From the cell containing the given text, extract its center point as (x, y) coordinate. 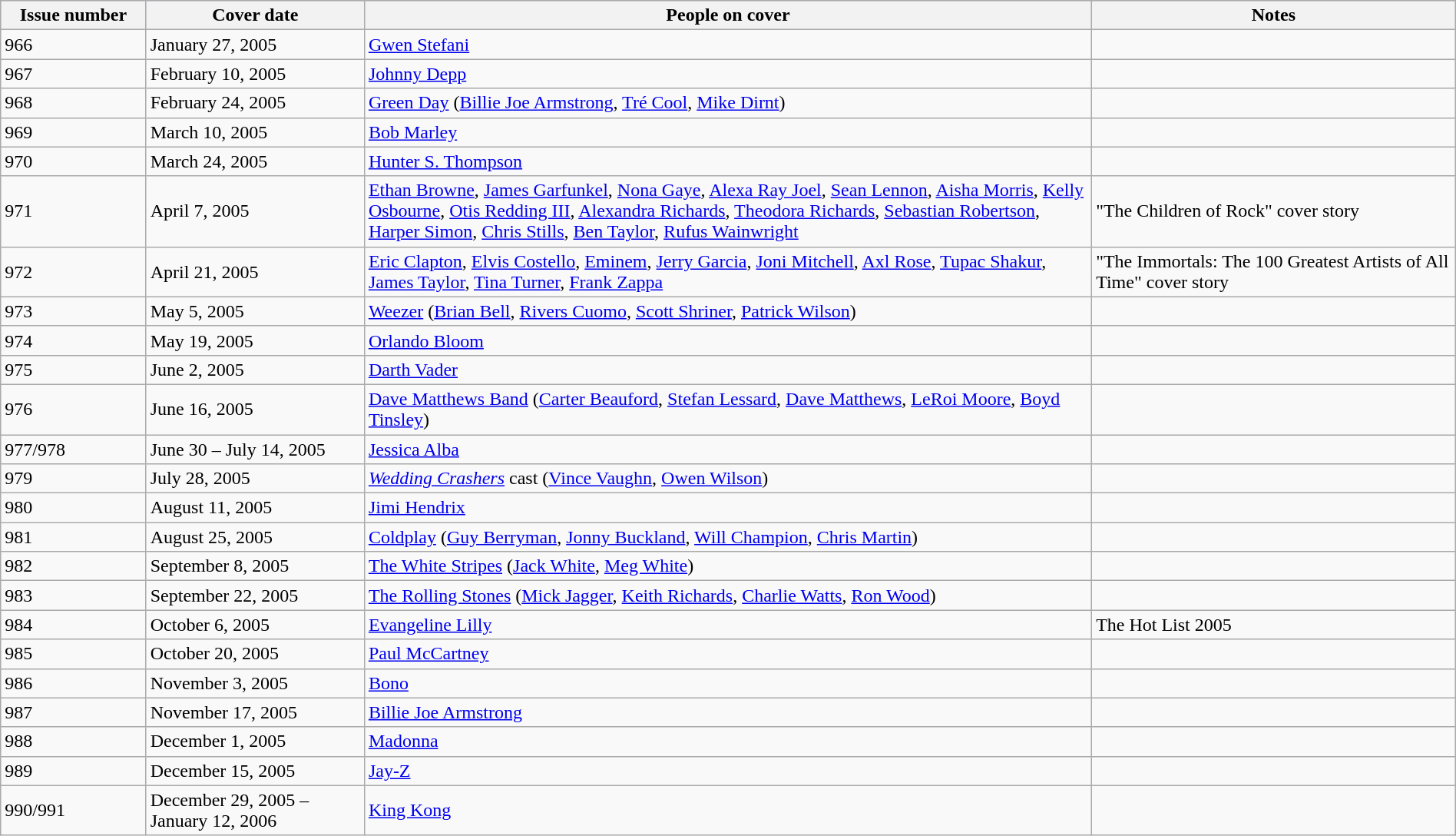
Jessica Alba (728, 450)
Dave Matthews Band (Carter Beauford, Stefan Lessard, Dave Matthews, LeRoi Moore, Boyd Tinsley) (728, 409)
November 3, 2005 (255, 683)
971 (74, 211)
974 (74, 340)
Green Day (Billie Joe Armstrong, Tré Cool, Mike Dirnt) (728, 103)
August 25, 2005 (255, 537)
People on cover (728, 15)
973 (74, 311)
"The Children of Rock" cover story (1274, 211)
April 7, 2005 (255, 211)
967 (74, 74)
King Kong (728, 810)
983 (74, 595)
Gwen Stefani (728, 45)
Notes (1274, 15)
Evangeline Lilly (728, 625)
Hunter S. Thompson (728, 161)
Madonna (728, 741)
December 1, 2005 (255, 741)
987 (74, 712)
April 21, 2005 (255, 272)
December 15, 2005 (255, 771)
The White Stripes (Jack White, Meg White) (728, 566)
966 (74, 45)
Cover date (255, 15)
Billie Joe Armstrong (728, 712)
982 (74, 566)
October 20, 2005 (255, 654)
969 (74, 132)
968 (74, 103)
Jay-Z (728, 771)
June 30 – July 14, 2005 (255, 450)
Wedding Crashers cast (Vince Vaughn, Owen Wilson) (728, 479)
The Hot List 2005 (1274, 625)
990/991 (74, 810)
975 (74, 370)
June 2, 2005 (255, 370)
May 19, 2005 (255, 340)
October 6, 2005 (255, 625)
Eric Clapton, Elvis Costello, Eminem, Jerry Garcia, Joni Mitchell, Axl Rose, Tupac Shakur, James Taylor, Tina Turner, Frank Zappa (728, 272)
Johnny Depp (728, 74)
972 (74, 272)
March 24, 2005 (255, 161)
March 10, 2005 (255, 132)
November 17, 2005 (255, 712)
August 11, 2005 (255, 508)
June 16, 2005 (255, 409)
976 (74, 409)
Darth Vader (728, 370)
December 29, 2005 – January 12, 2006 (255, 810)
May 5, 2005 (255, 311)
Bob Marley (728, 132)
September 22, 2005 (255, 595)
July 28, 2005 (255, 479)
Paul McCartney (728, 654)
970 (74, 161)
984 (74, 625)
Bono (728, 683)
February 10, 2005 (255, 74)
977/978 (74, 450)
"The Immortals: The 100 Greatest Artists of All Time" cover story (1274, 272)
981 (74, 537)
Issue number (74, 15)
February 24, 2005 (255, 103)
Weezer (Brian Bell, Rivers Cuomo, Scott Shriner, Patrick Wilson) (728, 311)
Jimi Hendrix (728, 508)
Coldplay (Guy Berryman, Jonny Buckland, Will Champion, Chris Martin) (728, 537)
980 (74, 508)
The Rolling Stones (Mick Jagger, Keith Richards, Charlie Watts, Ron Wood) (728, 595)
979 (74, 479)
January 27, 2005 (255, 45)
985 (74, 654)
986 (74, 683)
988 (74, 741)
September 8, 2005 (255, 566)
Orlando Bloom (728, 340)
989 (74, 771)
